For the text-containing cell, return its midpoint in (x, y) coordinate format. 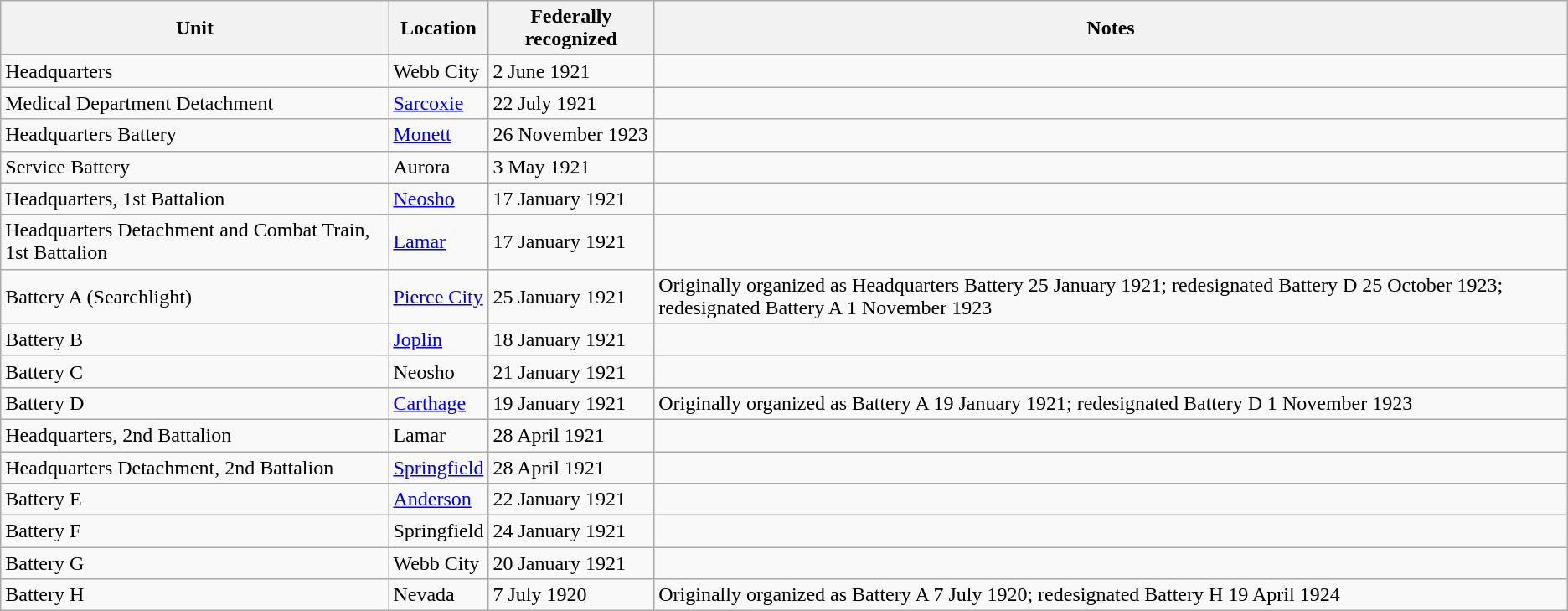
Headquarters (194, 71)
24 January 1921 (571, 531)
Battery F (194, 531)
7 July 1920 (571, 595)
Joplin (439, 339)
Headquarters Battery (194, 135)
22 July 1921 (571, 103)
Battery E (194, 500)
Originally organized as Battery A 7 July 1920; redesignated Battery H 19 April 1924 (1111, 595)
Sarcoxie (439, 103)
Headquarters Detachment and Combat Train, 1st Battalion (194, 241)
18 January 1921 (571, 339)
Battery D (194, 403)
Headquarters Detachment, 2nd Battalion (194, 467)
20 January 1921 (571, 563)
Monett (439, 135)
Headquarters, 1st Battalion (194, 199)
19 January 1921 (571, 403)
Battery B (194, 339)
Location (439, 28)
22 January 1921 (571, 500)
Notes (1111, 28)
2 June 1921 (571, 71)
Headquarters, 2nd Battalion (194, 435)
21 January 1921 (571, 371)
Federally recognized (571, 28)
Aurora (439, 167)
3 May 1921 (571, 167)
26 November 1923 (571, 135)
Battery G (194, 563)
Anderson (439, 500)
Battery A (Searchlight) (194, 297)
Carthage (439, 403)
25 January 1921 (571, 297)
Medical Department Detachment (194, 103)
Battery H (194, 595)
Battery C (194, 371)
Originally organized as Headquarters Battery 25 January 1921; redesignated Battery D 25 October 1923; redesignated Battery A 1 November 1923 (1111, 297)
Unit (194, 28)
Originally organized as Battery A 19 January 1921; redesignated Battery D 1 November 1923 (1111, 403)
Service Battery (194, 167)
Pierce City (439, 297)
Nevada (439, 595)
